Determine the (X, Y) coordinate at the center of the cell enclosing the given text.  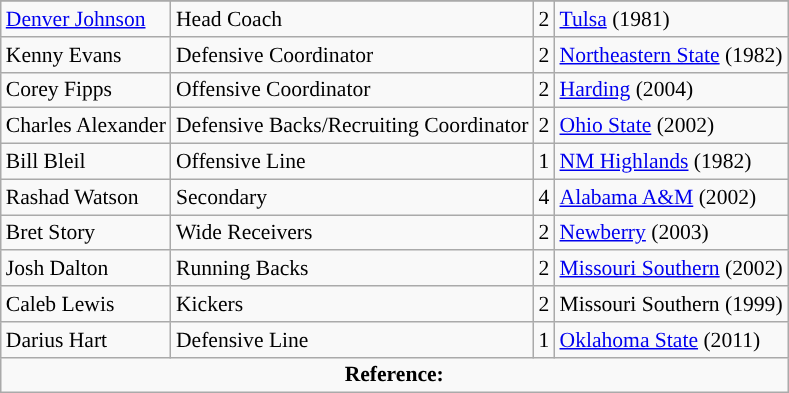
Offensive Coordinator (352, 90)
Defensive Line (352, 340)
Kickers (352, 304)
Bret Story (86, 233)
Reference: (394, 375)
Missouri Southern (1999) (670, 304)
Running Backs (352, 269)
Tulsa (1981) (670, 19)
Head Coach (352, 19)
Missouri Southern (2002) (670, 269)
Secondary (352, 197)
Alabama A&M (2002) (670, 197)
Josh Dalton (86, 269)
Bill Bleil (86, 162)
Denver Johnson (86, 19)
Oklahoma State (2011) (670, 340)
Offensive Line (352, 162)
Wide Receivers (352, 233)
Ohio State (2002) (670, 126)
Rashad Watson (86, 197)
Harding (2004) (670, 90)
Defensive Coordinator (352, 55)
Charles Alexander (86, 126)
Defensive Backs/Recruiting Coordinator (352, 126)
Caleb Lewis (86, 304)
Darius Hart (86, 340)
Corey Fipps (86, 90)
Kenny Evans (86, 55)
Northeastern State (1982) (670, 55)
NM Highlands (1982) (670, 162)
Newberry (2003) (670, 233)
4 (544, 197)
